Pinpoint the cell where the given text exists, returning its (x, y) midpoint coordinate. 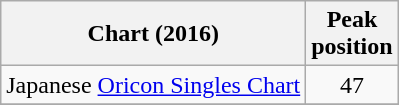
Chart (2016) (154, 34)
Japanese Oricon Singles Chart (154, 85)
47 (352, 85)
Peakposition (352, 34)
